Return the [x, y] coordinate for the center point of the cell that contains the specified text.  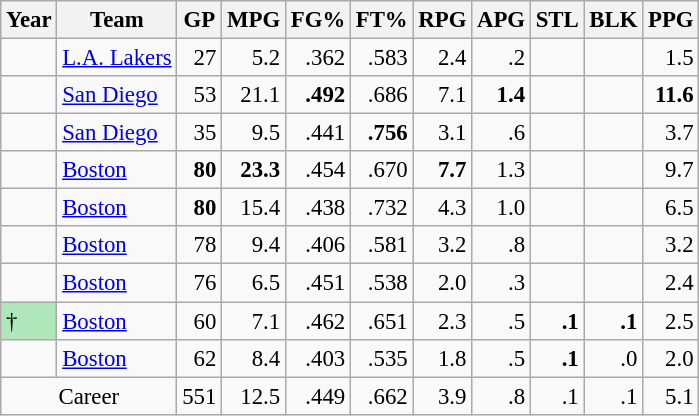
.670 [382, 170]
.6 [502, 133]
.449 [318, 396]
78 [200, 245]
.651 [382, 321]
GP [200, 20]
.756 [382, 133]
.492 [318, 95]
2.5 [671, 321]
3.1 [442, 133]
.583 [382, 58]
STL [557, 20]
11.6 [671, 95]
7.7 [442, 170]
53 [200, 95]
RPG [442, 20]
1.4 [502, 95]
15.4 [254, 208]
12.5 [254, 396]
PPG [671, 20]
551 [200, 396]
Team [117, 20]
62 [200, 358]
9.7 [671, 170]
MPG [254, 20]
.454 [318, 170]
3.7 [671, 133]
1.0 [502, 208]
.0 [614, 358]
.538 [382, 283]
4.3 [442, 208]
5.2 [254, 58]
.686 [382, 95]
L.A. Lakers [117, 58]
.662 [382, 396]
27 [200, 58]
APG [502, 20]
.581 [382, 245]
5.1 [671, 396]
9.5 [254, 133]
.3 [502, 283]
21.1 [254, 95]
2.3 [442, 321]
.362 [318, 58]
.451 [318, 283]
FG% [318, 20]
.403 [318, 358]
† [29, 321]
23.3 [254, 170]
35 [200, 133]
3.9 [442, 396]
1.5 [671, 58]
.462 [318, 321]
60 [200, 321]
BLK [614, 20]
.441 [318, 133]
8.4 [254, 358]
9.4 [254, 245]
1.8 [442, 358]
1.3 [502, 170]
.2 [502, 58]
.406 [318, 245]
76 [200, 283]
.438 [318, 208]
.535 [382, 358]
Year [29, 20]
Career [89, 396]
FT% [382, 20]
.732 [382, 208]
